Detect which cell encompasses the target text, then output its [x, y] center coordinate. 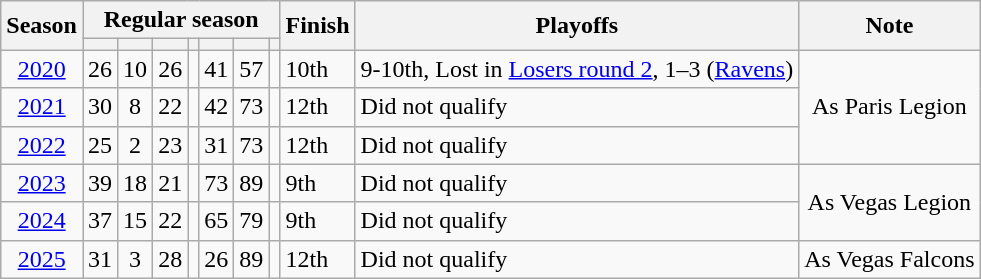
2020 [42, 69]
Finish [318, 26]
2021 [42, 107]
30 [100, 107]
10 [136, 69]
2 [136, 145]
2022 [42, 145]
39 [100, 183]
As Vegas Legion [890, 202]
Note [890, 26]
2024 [42, 221]
79 [252, 221]
Regular season [180, 20]
8 [136, 107]
57 [252, 69]
9-10th, Lost in Losers round 2, 1–3 (Ravens) [577, 69]
2023 [42, 183]
As Vegas Falcons [890, 259]
As Paris Legion [890, 107]
2025 [42, 259]
25 [100, 145]
65 [216, 221]
3 [136, 259]
41 [216, 69]
Playoffs [577, 26]
23 [170, 145]
18 [136, 183]
Season [42, 26]
28 [170, 259]
21 [170, 183]
37 [100, 221]
10th [318, 69]
42 [216, 107]
15 [136, 221]
